From the cell containing the given text, extract its center point as (x, y) coordinate. 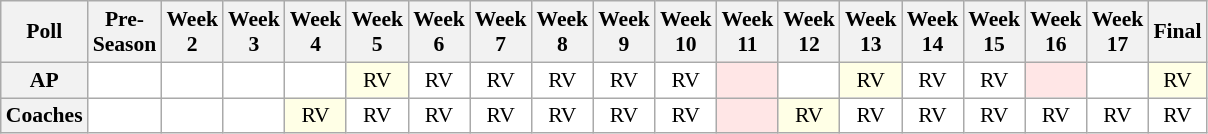
Week15 (994, 32)
Week7 (501, 32)
Week12 (809, 32)
Week17 (1118, 32)
Week2 (192, 32)
Pre-Season (125, 32)
Week16 (1056, 32)
Final (1177, 32)
AP (44, 80)
Week10 (686, 32)
Week6 (439, 32)
Week4 (316, 32)
Week5 (377, 32)
Week14 (933, 32)
Week8 (562, 32)
Week13 (871, 32)
Week3 (254, 32)
Coaches (44, 116)
Poll (44, 32)
Week11 (748, 32)
Week9 (624, 32)
